Scan for the cell matching the given text and deliver its (X, Y) coordinate at center. 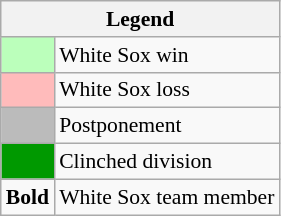
White Sox loss (166, 90)
Legend (140, 19)
Postponement (166, 126)
Bold (28, 197)
White Sox win (166, 55)
White Sox team member (166, 197)
Clinched division (166, 162)
